From the cell containing the given text, extract its center point as [x, y] coordinate. 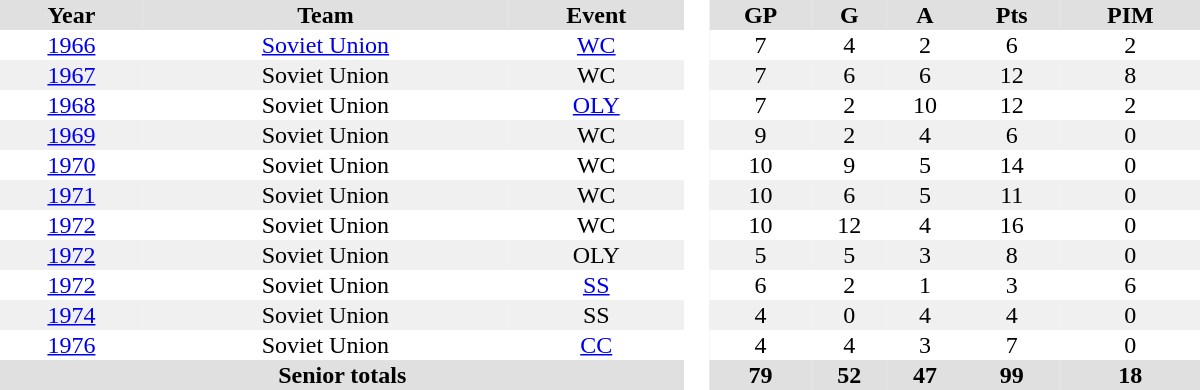
1976 [72, 345]
79 [761, 375]
1971 [72, 195]
16 [1012, 225]
14 [1012, 165]
1967 [72, 75]
1966 [72, 45]
G [849, 15]
PIM [1130, 15]
11 [1012, 195]
Year [72, 15]
1969 [72, 135]
1974 [72, 315]
GP [761, 15]
Senior totals [342, 375]
52 [849, 375]
18 [1130, 375]
1970 [72, 165]
Pts [1012, 15]
1 [925, 285]
CC [596, 345]
Event [596, 15]
99 [1012, 375]
A [925, 15]
Team [326, 15]
1968 [72, 105]
47 [925, 375]
